Capture the cell that displays the provided text and extract its (X, Y) central coordinate. 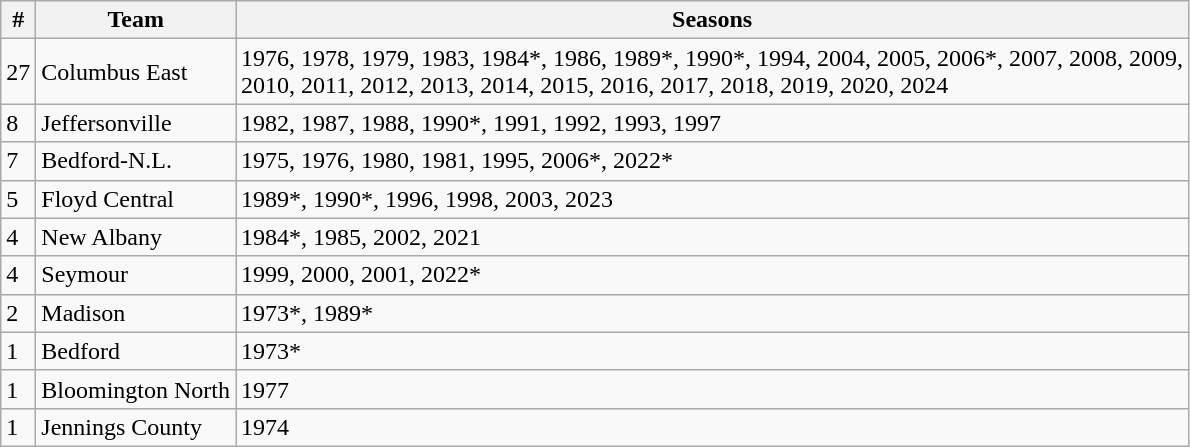
Bedford-N.L. (136, 161)
Columbus East (136, 72)
Floyd Central (136, 199)
1974 (712, 427)
1975, 1976, 1980, 1981, 1995, 2006*, 2022* (712, 161)
Bedford (136, 351)
Jennings County (136, 427)
2 (18, 313)
Seasons (712, 20)
1977 (712, 389)
1982, 1987, 1988, 1990*, 1991, 1992, 1993, 1997 (712, 123)
8 (18, 123)
1973*, 1989* (712, 313)
Bloomington North (136, 389)
Madison (136, 313)
New Albany (136, 237)
1989*, 1990*, 1996, 1998, 2003, 2023 (712, 199)
Seymour (136, 275)
1984*, 1985, 2002, 2021 (712, 237)
5 (18, 199)
7 (18, 161)
# (18, 20)
27 (18, 72)
1999, 2000, 2001, 2022* (712, 275)
1973* (712, 351)
Team (136, 20)
Jeffersonville (136, 123)
